For the text-containing cell, return its midpoint in (x, y) coordinate format. 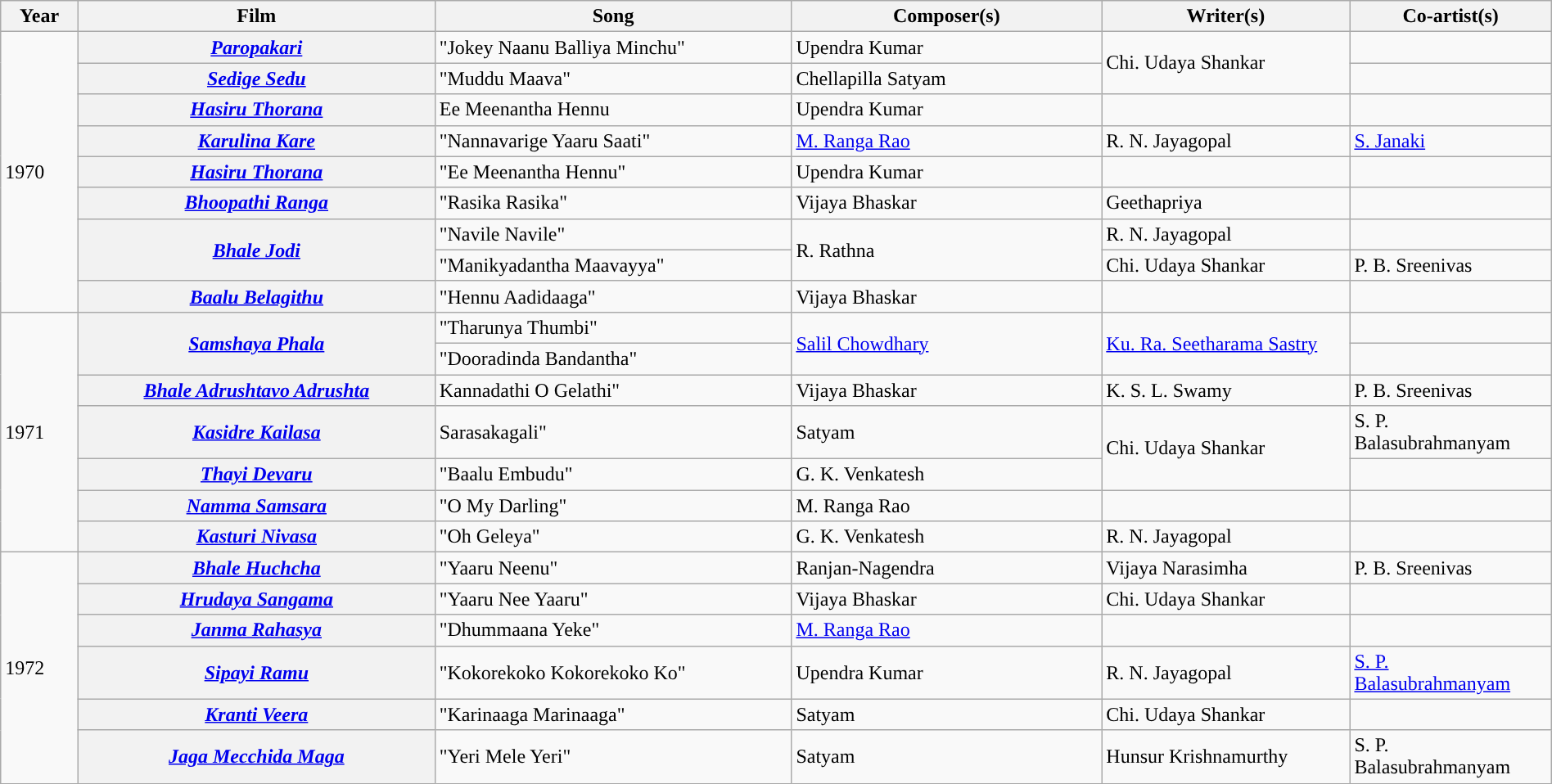
Sipayi Ramu (256, 673)
Thayi Devaru (256, 475)
"Kokorekoko Kokorekoko Ko" (613, 673)
Song (613, 16)
Vijaya Narasimha (1226, 568)
Kannadathi O Gelathi" (613, 390)
R. Rathna (946, 250)
Sedige Sedu (256, 79)
"Tharunya Thumbi" (613, 327)
"Dhummaana Yeke" (613, 630)
Bhoopathi Ranga (256, 203)
"Dooradinda Bandantha" (613, 358)
"Yaaru Nee Yaaru" (613, 599)
Film (256, 16)
Samshaya Phala (256, 343)
Hunsur Krishnamurthy (1226, 756)
"O My Darling" (613, 506)
Kranti Veera (256, 714)
Composer(s) (946, 16)
Bhale Huchcha (256, 568)
Ee Meenantha Hennu (613, 110)
Ranjan-Nagendra (946, 568)
"Navile Navile" (613, 234)
"Karinaaga Marinaaga" (613, 714)
K. S. L. Swamy (1226, 390)
Writer(s) (1226, 16)
Bhale Jodi (256, 250)
Namma Samsara (256, 506)
1970 (39, 172)
Sarasakagali" (613, 432)
Bhale Adrushtavo Adrushta (256, 390)
"Yaaru Neenu" (613, 568)
1972 (39, 668)
"Muddu Maava" (613, 79)
"Hennu Aadidaaga" (613, 296)
"Nannavarige Yaaru Saati" (613, 141)
Ku. Ra. Seetharama Sastry (1226, 343)
Paropakari (256, 47)
1971 (39, 432)
Hrudaya Sangama (256, 599)
Jaga Mecchida Maga (256, 756)
Chellapilla Satyam (946, 79)
"Oh Geleya" (613, 537)
Baalu Belagithu (256, 296)
Salil Chowdhary (946, 343)
Year (39, 16)
"Rasika Rasika" (613, 203)
Co-artist(s) (1450, 16)
S. Janaki (1450, 141)
Karulina Kare (256, 141)
Geethapriya (1226, 203)
Janma Rahasya (256, 630)
"Manikyadantha Maavayya" (613, 265)
"Ee Meenantha Hennu" (613, 172)
"Jokey Naanu Balliya Minchu" (613, 47)
"Baalu Embudu" (613, 475)
Kasidre Kailasa (256, 432)
Kasturi Nivasa (256, 537)
"Yeri Mele Yeri" (613, 756)
